Detect which cell encompasses the target text, then output its (X, Y) center coordinate. 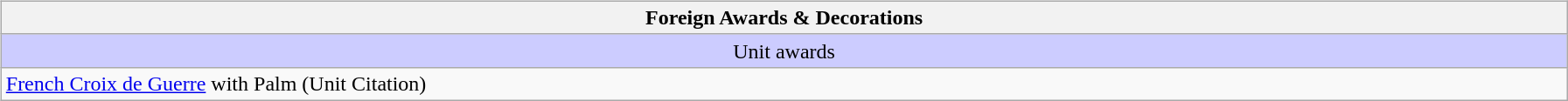
Foreign Awards & Decorations (784, 17)
French Croix de Guerre with Palm (Unit Citation) (784, 84)
Unit awards (784, 50)
